Locate the cell with the specified text and output its [X, Y] center coordinate. 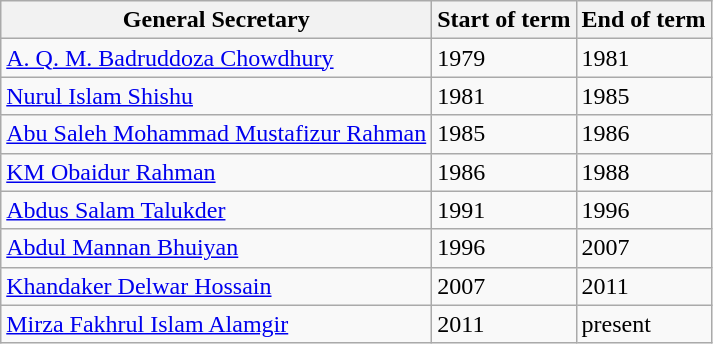
KM Obaidur Rahman [216, 172]
Mirza Fakhrul Islam Alamgir [216, 324]
present [644, 324]
Abdus Salam Talukder [216, 210]
1988 [644, 172]
1991 [504, 210]
Start of term [504, 20]
Nurul Islam Shishu [216, 96]
General Secretary [216, 20]
Abdul Mannan Bhuiyan [216, 248]
Abu Saleh Mohammad Mustafizur Rahman [216, 134]
Khandaker Delwar Hossain [216, 286]
End of term [644, 20]
A. Q. M. Badruddoza Chowdhury [216, 58]
1979 [504, 58]
